Output the (x, y) coordinate of the center of the cell containing the given text.  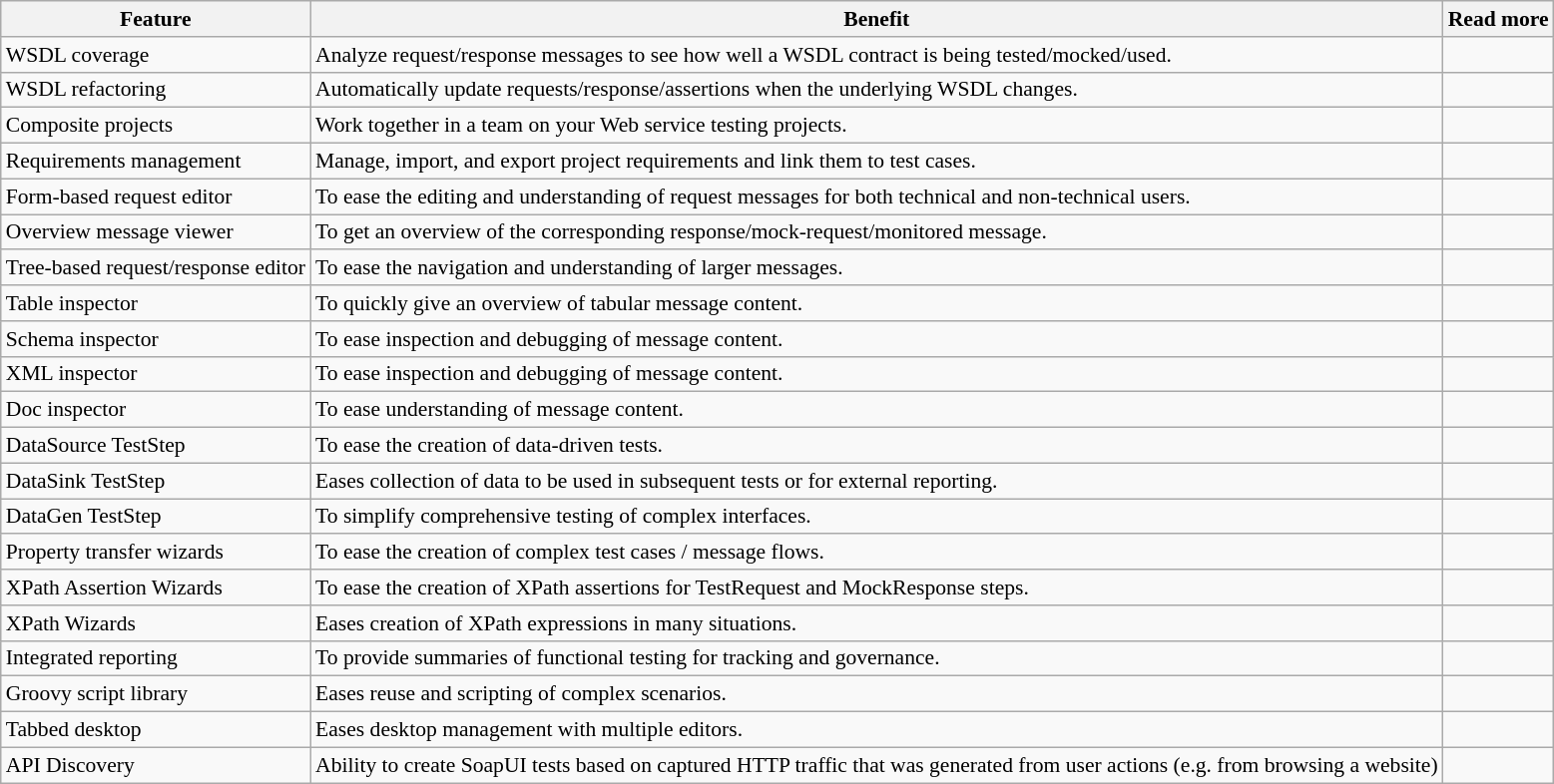
Requirements management (156, 162)
WSDL refactoring (156, 90)
To ease the creation of XPath assertions for TestRequest and MockResponse steps. (876, 588)
Schema inspector (156, 339)
To quickly give an overview of tabular message content. (876, 303)
Manage, import, and export project requirements and link them to test cases. (876, 162)
To ease the creation of data-driven tests. (876, 446)
Property transfer wizards (156, 553)
Integrated reporting (156, 658)
To get an overview of the corresponding response/mock-request/monitored message. (876, 232)
Ability to create SoapUI tests based on captured HTTP traffic that was generated from user actions (e.g. from browsing a website) (876, 765)
Feature (156, 19)
Automatically update requests/response/assertions when the underlying WSDL changes. (876, 90)
DataSink TestStep (156, 481)
To simplify comprehensive testing of complex interfaces. (876, 517)
Composite projects (156, 126)
XPath Wizards (156, 623)
API Discovery (156, 765)
Eases desktop management with multiple editors. (876, 730)
Work together in a team on your Web service testing projects. (876, 126)
DataGen TestStep (156, 517)
To ease the creation of complex test cases / message flows. (876, 553)
Analyze request/response messages to see how well a WSDL contract is being tested/mocked/used. (876, 55)
DataSource TestStep (156, 446)
To ease understanding of message content. (876, 410)
Table inspector (156, 303)
Read more (1499, 19)
XPath Assertion Wizards (156, 588)
Eases collection of data to be used in subsequent tests or for external reporting. (876, 481)
Groovy script library (156, 694)
Tabbed desktop (156, 730)
To ease the navigation and understanding of larger messages. (876, 268)
Eases creation of XPath expressions in many situations. (876, 623)
To provide summaries of functional testing for tracking and governance. (876, 658)
To ease the editing and understanding of request messages for both technical and non-technical users. (876, 196)
WSDL coverage (156, 55)
XML inspector (156, 374)
Overview message viewer (156, 232)
Eases reuse and scripting of complex scenarios. (876, 694)
Form-based request editor (156, 196)
Benefit (876, 19)
Tree-based request/response editor (156, 268)
Doc inspector (156, 410)
